For the text-containing cell, return its midpoint in (x, y) coordinate format. 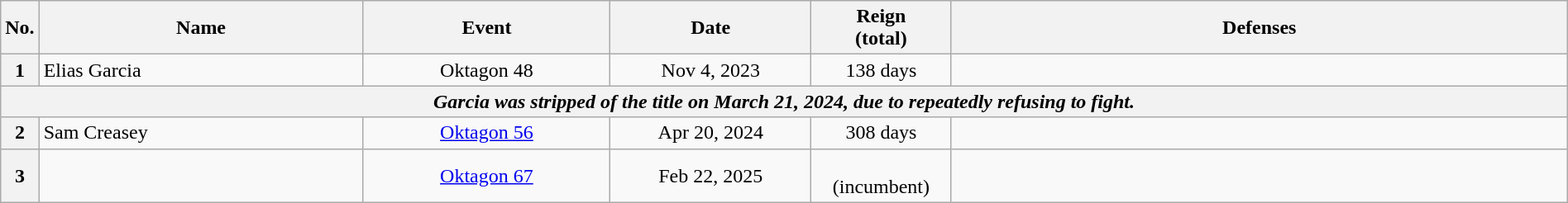
308 days (882, 133)
Apr 20, 2024 (711, 133)
Oktagon 67 (486, 175)
1 (20, 70)
Oktagon 56 (486, 133)
(incumbent) (882, 175)
Garcia was stripped of the title on March 21, 2024, due to repeatedly refusing to fight. (784, 101)
No. (20, 28)
Nov 4, 2023 (711, 70)
Feb 22, 2025 (711, 175)
Sam Creasey (201, 133)
Reign(total) (882, 28)
Date (711, 28)
2 (20, 133)
138 days (882, 70)
Oktagon 48 (486, 70)
Name (201, 28)
Event (486, 28)
Defenses (1259, 28)
3 (20, 175)
Elias Garcia (201, 70)
